Determine the (X, Y) coordinate at the center of the cell enclosing the given text.  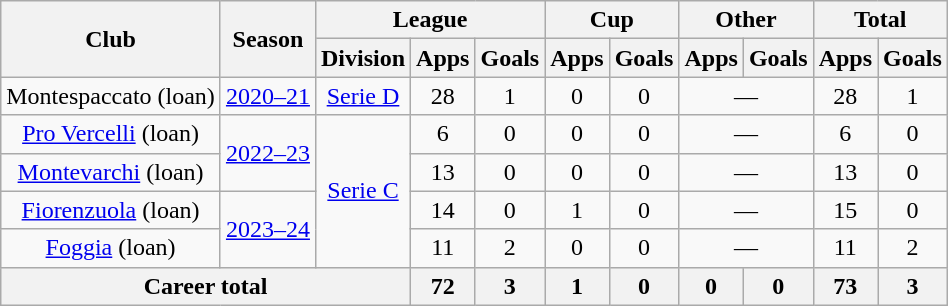
Other (746, 20)
Pro Vercelli (loan) (111, 134)
73 (845, 286)
Serie D (362, 96)
Career total (206, 286)
Fiorenzuola (loan) (111, 210)
Division (362, 58)
Cup (612, 20)
Foggia (loan) (111, 248)
Serie C (362, 191)
Club (111, 39)
Season (268, 39)
2023–24 (268, 229)
14 (443, 210)
Total (880, 20)
2020–21 (268, 96)
League (430, 20)
Montevarchi (loan) (111, 172)
15 (845, 210)
72 (443, 286)
2022–23 (268, 153)
Montespaccato (loan) (111, 96)
